From the cell containing the given text, extract its center point as [X, Y] coordinate. 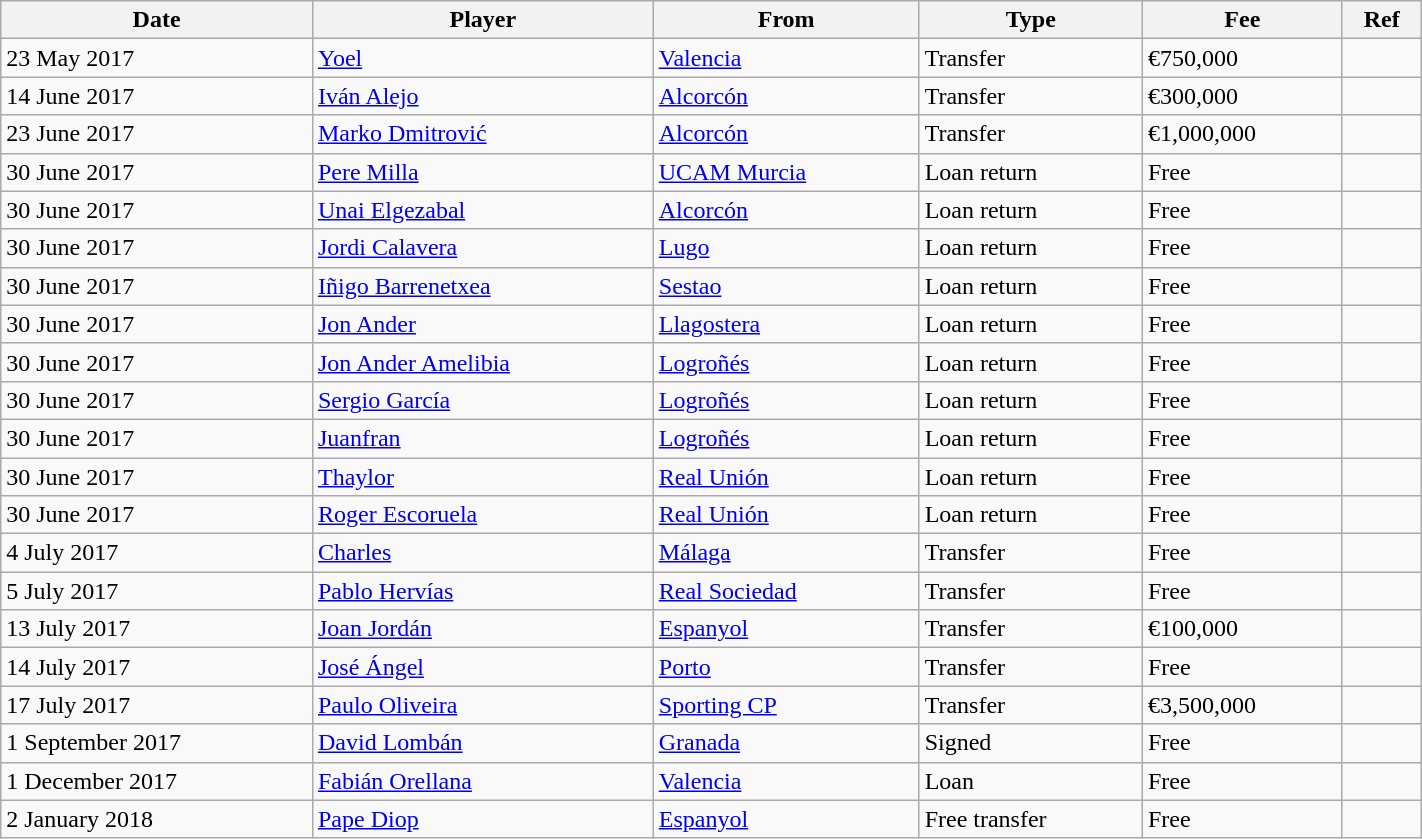
Marko Dmitrović [482, 134]
Sergio García [482, 400]
Player [482, 20]
Porto [786, 667]
From [786, 20]
17 July 2017 [157, 705]
23 May 2017 [157, 58]
Málaga [786, 553]
Sestao [786, 286]
Loan [1030, 781]
Joan Jordán [482, 629]
Sporting CP [786, 705]
Jon Ander [482, 324]
4 July 2017 [157, 553]
Unai Elgezabal [482, 210]
Granada [786, 743]
Pape Diop [482, 819]
Thaylor [482, 477]
Type [1030, 20]
Pere Milla [482, 172]
€750,000 [1242, 58]
14 June 2017 [157, 96]
David Lombán [482, 743]
Jordi Calavera [482, 248]
Real Sociedad [786, 591]
Paulo Oliveira [482, 705]
Fee [1242, 20]
Yoel [482, 58]
13 July 2017 [157, 629]
2 January 2018 [157, 819]
Signed [1030, 743]
Date [157, 20]
Iñigo Barrenetxea [482, 286]
Ref [1382, 20]
UCAM Murcia [786, 172]
Free transfer [1030, 819]
Juanfran [482, 438]
José Ángel [482, 667]
Charles [482, 553]
Llagostera [786, 324]
€300,000 [1242, 96]
Roger Escoruela [482, 515]
1 December 2017 [157, 781]
€3,500,000 [1242, 705]
5 July 2017 [157, 591]
23 June 2017 [157, 134]
€1,000,000 [1242, 134]
Fabián Orellana [482, 781]
1 September 2017 [157, 743]
14 July 2017 [157, 667]
€100,000 [1242, 629]
Jon Ander Amelibia [482, 362]
Iván Alejo [482, 96]
Pablo Hervías [482, 591]
Lugo [786, 248]
